Search for the cell housing the specified text and yield its (X, Y) center coordinate. 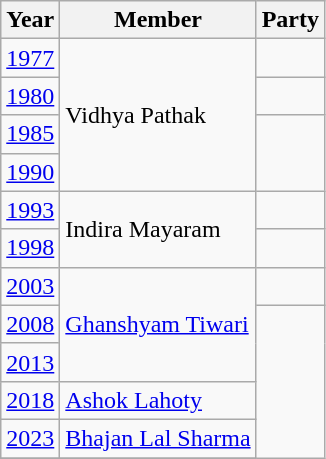
Year (30, 20)
1998 (30, 248)
2003 (30, 286)
Indira Mayaram (158, 229)
1977 (30, 58)
Ashok Lahoty (158, 400)
1993 (30, 210)
2023 (30, 438)
2018 (30, 400)
Party (290, 20)
1985 (30, 134)
Member (158, 20)
1990 (30, 172)
2013 (30, 362)
Vidhya Pathak (158, 115)
Ghanshyam Tiwari (158, 324)
1980 (30, 96)
2008 (30, 324)
Bhajan Lal Sharma (158, 438)
